Provide the (x, y) coordinate of the cell's center where the given text is located.  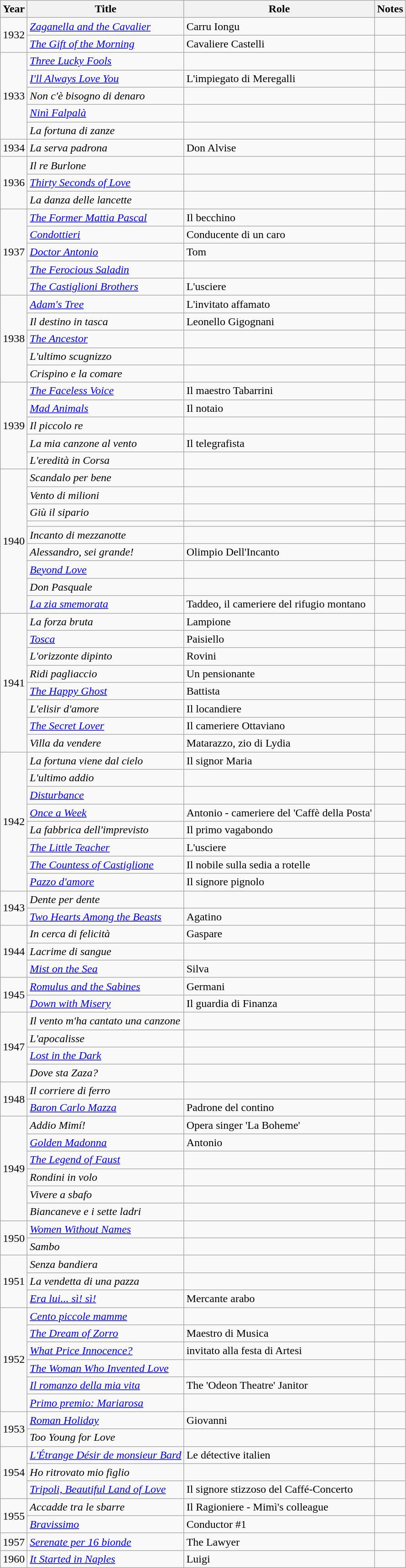
La mia canzone al vento (106, 443)
1938 (14, 339)
L'invitato affamato (279, 304)
Il maestro Tabarrini (279, 391)
1949 (14, 1168)
Era lui... sì! sì! (106, 1298)
The Former Mattia Pascal (106, 218)
Women Without Names (106, 1229)
Il signore stizzoso del Caffé-Concerto (279, 1490)
Bravissimo (106, 1524)
The Faceless Voice (106, 391)
The Little Teacher (106, 847)
Matarazzo, zio di Lydia (279, 743)
Scandalo per bene (106, 478)
Mad Animals (106, 408)
L'elisir d'amore (106, 708)
1945 (14, 995)
L'impiegato di Meregalli (279, 78)
Le détective italien (279, 1455)
Paisiello (279, 639)
1943 (14, 908)
1937 (14, 252)
L'Étrange Désir de monsieur Bard (106, 1455)
L'ultimo addio (106, 778)
Incanto di mezzanotte (106, 535)
Gaspare (279, 934)
1942 (14, 821)
Il cameriere Ottaviano (279, 726)
1948 (14, 1099)
The Woman Who Invented Love (106, 1368)
Primo premio: Mariarosa (106, 1403)
La zia smemorata (106, 604)
Dove sta Zaza? (106, 1073)
Beyond Love (106, 570)
L'eredità in Corsa (106, 460)
La fortuna di zanze (106, 130)
1936 (14, 182)
1951 (14, 1281)
La forza bruta (106, 622)
Giù il sipario (106, 513)
Il vento m'ha cantato una canzone (106, 1021)
Serenate per 16 bionde (106, 1542)
Silva (279, 969)
Condottieri (106, 235)
Opera singer 'La Boheme' (279, 1125)
Vento di milioni (106, 495)
Down with Misery (106, 1003)
Pazzo d'amore (106, 882)
Golden Madonna (106, 1142)
Il guardia di Finanza (279, 1003)
1932 (14, 35)
Agatino (279, 917)
Biancaneve e i sette ladri (106, 1212)
Rovini (279, 656)
Olimpio Dell'Incanto (279, 552)
Too Young for Love (106, 1438)
The Legend of Faust (106, 1160)
Padrone del contino (279, 1108)
La serva padrona (106, 148)
Antonio (279, 1142)
Ridi pagliaccio (106, 674)
Carru Iongu (279, 26)
Mercante arabo (279, 1298)
1933 (14, 96)
The Ferocious Saladin (106, 270)
Il piccolo re (106, 426)
Notes (390, 9)
Accadde tra le sbarre (106, 1507)
Three Lucky Fools (106, 61)
Non c'è bisogno di denaro (106, 96)
1960 (14, 1559)
Doctor Antonio (106, 252)
Il Ragioniere - Mimì's colleague (279, 1507)
Il romanzo della mia vita (106, 1386)
Il signor Maria (279, 760)
Il primo vagabondo (279, 830)
Year (14, 9)
Sambo (106, 1246)
The Secret Lover (106, 726)
1953 (14, 1429)
1947 (14, 1047)
The Castiglioni Brothers (106, 287)
Leonello Gigognani (279, 322)
Cento piccole mamme (106, 1316)
Il signore pignolo (279, 882)
The Gift of the Morning (106, 44)
Cavaliere Castelli (279, 44)
Il corriere di ferro (106, 1090)
1952 (14, 1359)
Antonio - cameriere del 'Caffè della Posta' (279, 813)
1934 (14, 148)
Don Pasquale (106, 587)
Roman Holiday (106, 1420)
Thirty Seconds of Love (106, 182)
La fabbrica dell'imprevisto (106, 830)
Giovanni (279, 1420)
The 'Odeon Theatre' Janitor (279, 1386)
Tosca (106, 639)
1954 (14, 1472)
1939 (14, 426)
Mist on the Sea (106, 969)
I'll Always Love You (106, 78)
L'apocalisse (106, 1038)
La vendetta di una pazza (106, 1281)
Il becchino (279, 218)
Tom (279, 252)
Addio Mimí! (106, 1125)
Romulus and the Sabines (106, 986)
Maestro di Musica (279, 1334)
Alessandro, sei grande! (106, 552)
Germani (279, 986)
The Dream of Zorro (106, 1334)
Un pensionante (279, 674)
Il locandiere (279, 708)
Lampione (279, 622)
The Countess of Castiglione (106, 865)
Il destino in tasca (106, 322)
L'ultimo scugnizzo (106, 356)
L'orizzonte dipinto (106, 656)
What Price Innocence? (106, 1351)
Once a Week (106, 813)
Tripoli, Beautiful Land of Love (106, 1490)
Disturbance (106, 795)
Villa da vendere (106, 743)
La danza delle lancette (106, 200)
The Happy Ghost (106, 691)
Ninì Falpalà (106, 113)
Ho ritrovato mio figlio (106, 1472)
Battista (279, 691)
Dente per dente (106, 899)
1957 (14, 1542)
Lost in the Dark (106, 1056)
Baron Carlo Mazza (106, 1108)
1944 (14, 951)
Il notaio (279, 408)
Zaganella and the Cavalier (106, 26)
1950 (14, 1238)
Title (106, 9)
Luigi (279, 1559)
Il telegrafista (279, 443)
invitato alla festa di Artesi (279, 1351)
The Ancestor (106, 339)
Rondini in volo (106, 1177)
Taddeo, il cameriere del rifugio montano (279, 604)
Il re Burlone (106, 165)
Two Hearts Among the Beasts (106, 917)
Lacrime di sangue (106, 951)
Role (279, 9)
The Lawyer (279, 1542)
1941 (14, 682)
Adam's Tree (106, 304)
Don Alvise (279, 148)
1940 (14, 541)
Senza bandiera (106, 1264)
La fortuna viene dal cielo (106, 760)
Il nobile sulla sedia a rotelle (279, 865)
1955 (14, 1516)
Conducente di un caro (279, 235)
Crispino e la comare (106, 374)
It Started in Naples (106, 1559)
Conductor #1 (279, 1524)
In cerca di felicità (106, 934)
Vivere a sbafo (106, 1194)
